Detect which cell encompasses the target text, then output its (X, Y) center coordinate. 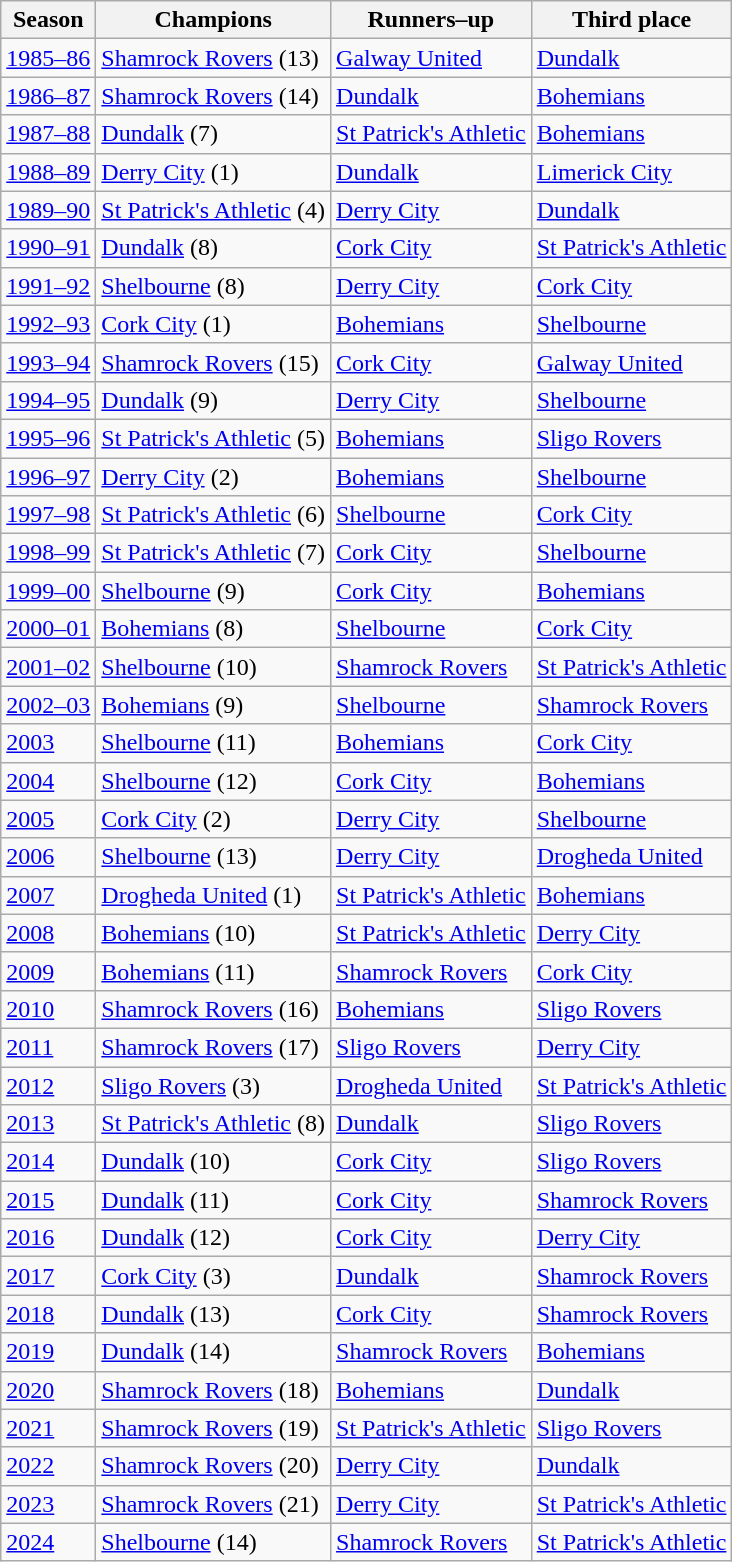
Dundalk (11) (214, 1200)
Shelbourne (13) (214, 857)
Shelbourne (8) (214, 286)
Shelbourne (11) (214, 743)
Shelbourne (12) (214, 781)
2011 (48, 1047)
1996–97 (48, 477)
2000–01 (48, 629)
1993–94 (48, 362)
2005 (48, 819)
1988–89 (48, 172)
Drogheda United (1) (214, 895)
Dundalk (9) (214, 400)
Third place (632, 20)
Dundalk (12) (214, 1238)
1985–86 (48, 58)
1992–93 (48, 324)
2010 (48, 1009)
2001–02 (48, 667)
Champions (214, 20)
Bohemians (8) (214, 629)
2014 (48, 1162)
2019 (48, 1352)
St Patrick's Athletic (6) (214, 515)
2008 (48, 933)
Sligo Rovers (3) (214, 1085)
2017 (48, 1276)
Shamrock Rovers (14) (214, 96)
Shelbourne (14) (214, 1542)
2015 (48, 1200)
1986–87 (48, 96)
Shelbourne (9) (214, 591)
Dundalk (13) (214, 1314)
2003 (48, 743)
St Patrick's Athletic (5) (214, 438)
Dundalk (14) (214, 1352)
2012 (48, 1085)
Bohemians (11) (214, 971)
1994–95 (48, 400)
1991–92 (48, 286)
2007 (48, 895)
St Patrick's Athletic (8) (214, 1124)
1998–99 (48, 553)
Bohemians (9) (214, 705)
Cork City (1) (214, 324)
2009 (48, 971)
1987–88 (48, 134)
2016 (48, 1238)
1989–90 (48, 210)
Shamrock Rovers (18) (214, 1390)
Shamrock Rovers (16) (214, 1009)
1997–98 (48, 515)
Derry City (2) (214, 477)
2018 (48, 1314)
2006 (48, 857)
1990–91 (48, 248)
1999–00 (48, 591)
St Patrick's Athletic (4) (214, 210)
Runners–up (432, 20)
Shamrock Rovers (19) (214, 1428)
Dundalk (8) (214, 248)
2021 (48, 1428)
Season (48, 20)
Shamrock Rovers (21) (214, 1504)
2020 (48, 1390)
St Patrick's Athletic (7) (214, 553)
Shamrock Rovers (17) (214, 1047)
2023 (48, 1504)
Shamrock Rovers (20) (214, 1466)
1995–96 (48, 438)
Shamrock Rovers (13) (214, 58)
Limerick City (632, 172)
Cork City (3) (214, 1276)
2024 (48, 1542)
Shamrock Rovers (15) (214, 362)
2022 (48, 1466)
2013 (48, 1124)
2002–03 (48, 705)
2004 (48, 781)
Shelbourne (10) (214, 667)
Bohemians (10) (214, 933)
Derry City (1) (214, 172)
Dundalk (10) (214, 1162)
Cork City (2) (214, 819)
Dundalk (7) (214, 134)
